Find where the given text appears and provide that cell's center as [X, Y] coordinate. 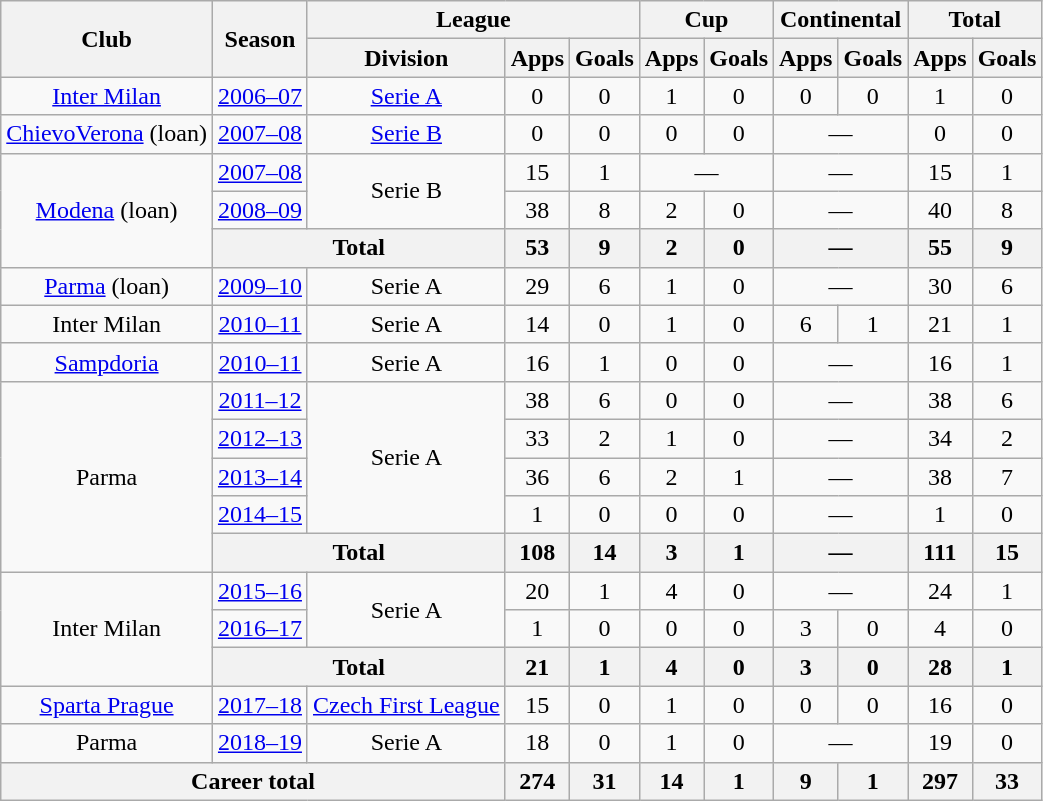
55 [940, 248]
40 [940, 210]
31 [605, 781]
274 [537, 781]
Cup [706, 20]
19 [940, 743]
Parma (loan) [107, 286]
ChievoVerona (loan) [107, 134]
2008–09 [260, 210]
Season [260, 39]
30 [940, 286]
2016–17 [260, 629]
108 [537, 553]
Division [406, 58]
Sampdoria [107, 362]
2006–07 [260, 96]
Modena (loan) [107, 210]
Continental [841, 20]
Career total [253, 781]
2015–16 [260, 591]
28 [940, 667]
League [473, 20]
2011–12 [260, 400]
2013–14 [260, 477]
36 [537, 477]
2012–13 [260, 438]
111 [940, 553]
20 [537, 591]
297 [940, 781]
2018–19 [260, 743]
29 [537, 286]
18 [537, 743]
34 [940, 438]
Czech First League [406, 705]
2009–10 [260, 286]
Club [107, 39]
24 [940, 591]
2014–15 [260, 515]
2017–18 [260, 705]
7 [1007, 477]
53 [537, 248]
Sparta Prague [107, 705]
